Extract the (X, Y) coordinate from the center of the cell holding the provided text.  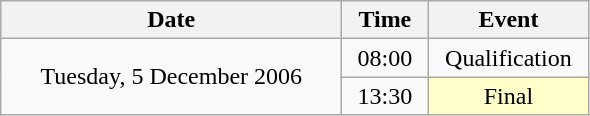
Final (508, 96)
Time (385, 20)
Date (172, 20)
Event (508, 20)
13:30 (385, 96)
Tuesday, 5 December 2006 (172, 77)
08:00 (385, 58)
Qualification (508, 58)
